Extract the (x, y) coordinate from the center of the cell holding the provided text.  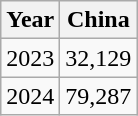
2023 (30, 58)
China (98, 20)
32,129 (98, 58)
Year (30, 20)
2024 (30, 96)
79,287 (98, 96)
